Return the (x, y) coordinate for the center point of the cell that contains the specified text.  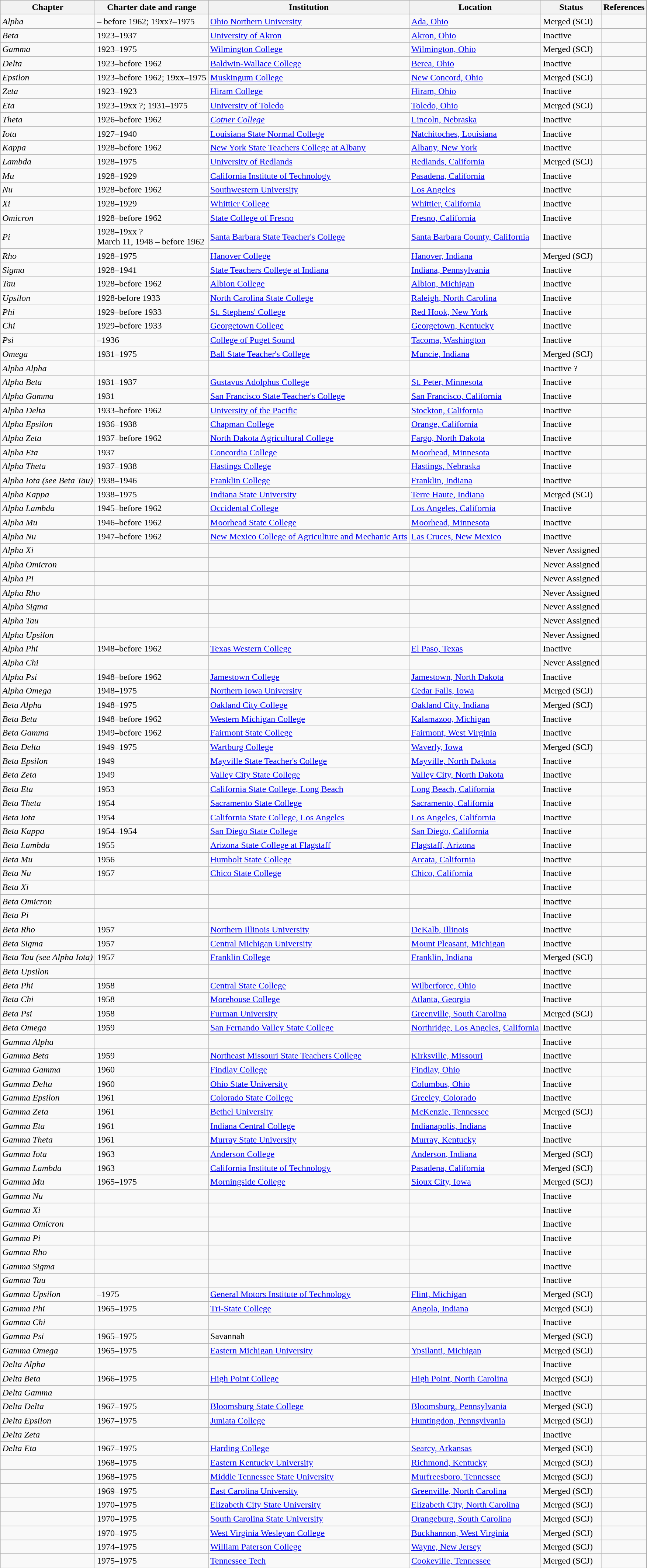
Akron, Ohio (475, 35)
Wayne, New Jersey (475, 1547)
Beta Zeta (48, 775)
Ohio State University (309, 1084)
High Point, North Carolina (475, 1378)
Middle Tennessee State University (309, 1477)
1974–1975 (152, 1547)
Hanover, Indiana (475, 256)
1928–1941 (152, 270)
High Point College (309, 1378)
Bloomsburg, Pennsylvania (475, 1407)
Gamma Lambda (48, 1168)
Sioux City, Iowa (475, 1182)
Fargo, North Dakota (475, 438)
Gamma Iota (48, 1154)
Concordia College (309, 452)
Beta Beta (48, 719)
Delta Epsilon (48, 1421)
Gamma Rho (48, 1252)
Beta Omicron (48, 901)
Elizabeth City, North Carolina (475, 1505)
Colorado State College (309, 1098)
Red Hook, New York (475, 312)
Ypsilanti, Michigan (475, 1350)
1923–1975 (152, 49)
Searcy, Arkansas (475, 1449)
University of Akron (309, 35)
Muncie, Indiana (475, 354)
Alpha Tau (48, 620)
Atlanta, Georgia (475, 999)
1923–1923 (152, 91)
Eastern Kentucky University (309, 1463)
Kalamazoo, Michigan (475, 719)
Gamma Phi (48, 1308)
Alpha Epsilon (48, 424)
General Motors Institute of Technology (309, 1294)
1923–19xx ?; 1931–1975 (152, 105)
Beta Sigma (48, 943)
Greenville, North Carolina (475, 1491)
Beta Delta (48, 747)
1937–before 1962 (152, 438)
University of Toledo (309, 105)
Harding College (309, 1449)
1966–1975 (152, 1378)
Wartburg College (309, 747)
Beta Psi (48, 1014)
1931 (152, 396)
University of the Pacific (309, 410)
Kappa (48, 147)
Flagstaff, Arizona (475, 845)
Sacramento State College (309, 803)
Alpha Lambda (48, 508)
Gamma Eta (48, 1126)
El Paso, Texas (475, 649)
Central State College (309, 985)
Eta (48, 105)
Beta Lambda (48, 845)
Gamma Tau (48, 1280)
Pi (48, 237)
Santa Barbara State Teacher's College (309, 237)
Cedar Falls, Iowa (475, 691)
Beta Pi (48, 915)
Wilmington College (309, 49)
Gamma Alpha (48, 1042)
Alpha Phi (48, 649)
Savannah (309, 1336)
McKenzie, Tennessee (475, 1112)
Fresno, California (475, 218)
Albion College (309, 284)
William Paterson College (309, 1547)
Indianapolis, Indiana (475, 1126)
Alpha Psi (48, 677)
Greenville, South Carolina (475, 1014)
1949–1975 (152, 747)
Beta Chi (48, 999)
State Teachers College at Indiana (309, 270)
San Diego State College (309, 831)
Moorhead State College (309, 522)
Northeast Missouri State Teachers College (309, 1056)
New Mexico College of Agriculture and Mechanic Arts (309, 536)
Whittier College (309, 204)
Mu (48, 176)
Arizona State College at Flagstaff (309, 845)
DeKalb, Illinois (475, 929)
Beta Eta (48, 789)
–1936 (152, 340)
University of Redlands (309, 161)
Alpha Zeta (48, 438)
1949–before 1962 (152, 733)
Los Angeles (475, 190)
1946–before 1962 (152, 522)
Alpha Pi (48, 578)
Southwestern University (309, 190)
Bloomsburg State College (309, 1407)
Whittier, California (475, 204)
–1975 (152, 1294)
Jamestown College (309, 677)
1954–1954 (152, 831)
1931–1937 (152, 382)
State College of Fresno (309, 218)
Albion, Michigan (475, 284)
Ball State Teacher's College (309, 354)
California State College, Long Beach (309, 789)
Chapman College (309, 424)
Hastings College (309, 466)
Gamma Gamma (48, 1070)
Morehouse College (309, 999)
Gamma Mu (48, 1182)
Sacramento, California (475, 803)
Psi (48, 340)
1928–19xx ?March 11, 1948 – before 1962 (152, 237)
Humbolt State College (309, 859)
Buckhannon, West Virginia (475, 1533)
Gamma Sigma (48, 1266)
Bethel University (309, 1112)
1926–before 1962 (152, 119)
Delta Alpha (48, 1364)
Toledo, Ohio (475, 105)
1936–1938 (152, 424)
Columbus, Ohio (475, 1084)
Alpha Sigma (48, 606)
Northern Illinois University (309, 929)
Albany, New York (475, 147)
South Carolina State University (309, 1519)
Delta Delta (48, 1407)
1923–before 1962; 19xx–1975 (152, 77)
Angola, Indiana (475, 1308)
Cotner College (309, 119)
Delta Zeta (48, 1435)
Indiana Central College (309, 1126)
Hiram, Ohio (475, 91)
Beta Kappa (48, 831)
1923–before 1962 (152, 63)
Findlay College (309, 1070)
Gamma Zeta (48, 1112)
Hiram College (309, 91)
Iota (48, 133)
Jamestown, North Dakota (475, 677)
Theta (48, 119)
1953 (152, 789)
1923–1937 (152, 35)
Omega (48, 354)
Flint, Michigan (475, 1294)
San Diego, California (475, 831)
Indiana State University (309, 494)
Beta Upsilon (48, 971)
Texas Western College (309, 649)
Status (571, 7)
Findlay, Ohio (475, 1070)
Baldwin-Wallace College (309, 63)
St. Stephens' College (309, 312)
1947–before 1962 (152, 536)
Chapter (48, 7)
Gamma Omicron (48, 1224)
Alpha Delta (48, 410)
Morningside College (309, 1182)
– before 1962; 19xx?–1975 (152, 21)
Gamma Theta (48, 1140)
Beta Theta (48, 803)
Alpha Xi (48, 550)
Beta Nu (48, 873)
Alpha Iota (see Beta Tau) (48, 480)
Kirksville, Missouri (475, 1056)
Huntingdon, Pennsylvania (475, 1421)
Inactive ? (571, 368)
Institution (309, 7)
Gamma Upsilon (48, 1294)
Las Cruces, New Mexico (475, 536)
Oakland City College (309, 705)
San Francisco, California (475, 396)
Omicron (48, 218)
Upsilon (48, 298)
1938–1975 (152, 494)
New York State Teachers College at Albany (309, 147)
Richmond, Kentucky (475, 1463)
Delta Gamma (48, 1393)
Fairmont, West Virginia (475, 733)
Gamma Psi (48, 1336)
Alpha Theta (48, 466)
Indiana, Pennsylvania (475, 270)
Delta Beta (48, 1378)
New Concord, Ohio (475, 77)
Alpha Chi (48, 663)
Muskingum College (309, 77)
Beta (48, 35)
1969–1975 (152, 1491)
Beta Iota (48, 817)
Murray, Kentucky (475, 1140)
Lambda (48, 161)
Cookeville, Tennessee (475, 1561)
Alpha Beta (48, 382)
Chico State College (309, 873)
St. Peter, Minnesota (475, 382)
Tau (48, 284)
1928-before 1933 (152, 298)
Northridge, Los Angeles, California (475, 1028)
1937 (152, 452)
Gamma Epsilon (48, 1098)
Tri-State College (309, 1308)
Beta Xi (48, 887)
Natchitoches, Louisiana (475, 133)
West Virginia Wesleyan College (309, 1533)
Terre Haute, Indiana (475, 494)
Stockton, California (475, 410)
Alpha (48, 21)
Georgetown College (309, 326)
Gamma Chi (48, 1322)
Lincoln, Nebraska (475, 119)
Beta Gamma (48, 733)
Georgetown, Kentucky (475, 326)
Oakland City, Indiana (475, 705)
1945–before 1962 (152, 508)
1975–1975 (152, 1561)
Fairmont State College (309, 733)
Murray State University (309, 1140)
Sigma (48, 270)
Northern Iowa University (309, 691)
Chico, California (475, 873)
North Dakota Agricultural College (309, 438)
1927–1940 (152, 133)
Wilberforce, Ohio (475, 985)
Valley City State College (309, 775)
Mayville, North Dakota (475, 761)
Alpha Nu (48, 536)
Alpha Omicron (48, 564)
Beta Alpha (48, 705)
Redlands, California (475, 161)
Alpha Rho (48, 592)
Louisiana State Normal College (309, 133)
Beta Epsilon (48, 761)
California State College, Los Angeles (309, 817)
1931–1975 (152, 354)
Arcata, California (475, 859)
Juniata College (309, 1421)
Beta Omega (48, 1028)
Delta Eta (48, 1449)
Orange, California (475, 424)
Western Michigan College (309, 719)
References (624, 7)
San Francisco State Teacher's College (309, 396)
Gamma Beta (48, 1056)
Gamma (48, 49)
Waverly, Iowa (475, 747)
Alpha Upsilon (48, 634)
Gamma Delta (48, 1084)
Nu (48, 190)
Wilmington, Ohio (475, 49)
Central Michigan University (309, 943)
Zeta (48, 91)
Tennessee Tech (309, 1561)
Berea, Ohio (475, 63)
Furman University (309, 1014)
Gustavus Adolphus College (309, 382)
North Carolina State College (309, 298)
Epsilon (48, 77)
Orangeburg, South Carolina (475, 1519)
Gamma Xi (48, 1210)
Delta (48, 63)
Beta Tau (see Alpha Iota) (48, 957)
Eastern Michigan University (309, 1350)
Beta Rho (48, 929)
1955 (152, 845)
Occidental College (309, 508)
1938–1946 (152, 480)
Hastings, Nebraska (475, 466)
Gamma Nu (48, 1196)
Ohio Northern University (309, 21)
Mayville State Teacher's College (309, 761)
Long Beach, California (475, 789)
Phi (48, 312)
Hanover College (309, 256)
Beta Phi (48, 985)
Greeley, Colorado (475, 1098)
Gamma Pi (48, 1238)
College of Puget Sound (309, 340)
1933–before 1962 (152, 410)
Location (475, 7)
Mount Pleasant, Michigan (475, 943)
1937–1938 (152, 466)
San Fernando Valley State College (309, 1028)
Alpha Mu (48, 522)
Santa Barbara County, California (475, 237)
Alpha Alpha (48, 368)
Ada, Ohio (475, 21)
Raleigh, North Carolina (475, 298)
Alpha Gamma (48, 396)
1956 (152, 859)
Valley City, North Dakota (475, 775)
East Carolina University (309, 1491)
Chi (48, 326)
Anderson, Indiana (475, 1154)
Charter date and range (152, 7)
Xi (48, 204)
Murfreesboro, Tennessee (475, 1477)
Beta Mu (48, 859)
Anderson College (309, 1154)
Alpha Omega (48, 691)
Alpha Eta (48, 452)
Rho (48, 256)
Elizabeth City State University (309, 1505)
Gamma Omega (48, 1350)
Tacoma, Washington (475, 340)
Alpha Kappa (48, 494)
